Scan for the cell matching the given text and deliver its (x, y) coordinate at center. 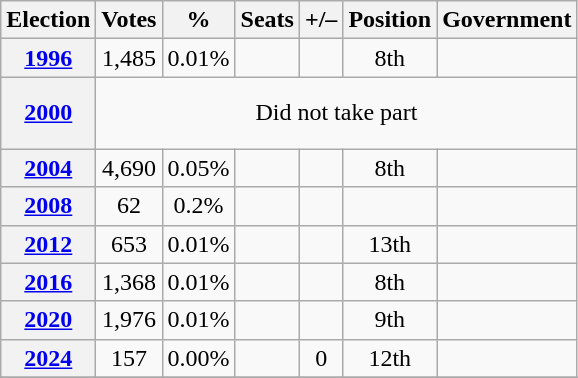
2008 (48, 206)
0.2% (198, 206)
9th (390, 320)
1,976 (129, 320)
1996 (48, 58)
Position (390, 20)
13th (390, 244)
2020 (48, 320)
+/– (320, 20)
0.05% (198, 168)
2012 (48, 244)
4,690 (129, 168)
62 (129, 206)
157 (129, 358)
1,485 (129, 58)
653 (129, 244)
12th (390, 358)
0 (320, 358)
Did not take part (336, 113)
Election (48, 20)
2000 (48, 113)
% (198, 20)
0.00% (198, 358)
1,368 (129, 282)
2016 (48, 282)
2004 (48, 168)
Votes (129, 20)
Seats (267, 20)
Government (507, 20)
2024 (48, 358)
